Provide the (X, Y) coordinate of the cell's center where the given text is located.  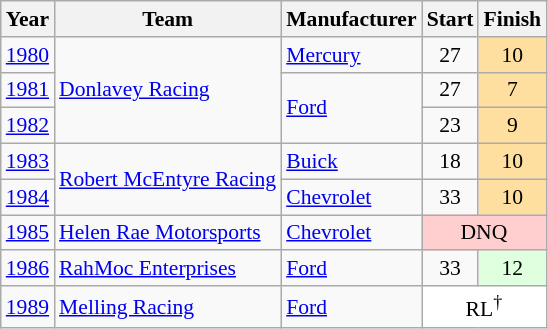
12 (512, 269)
1981 (28, 90)
RahMoc Enterprises (168, 269)
Team (168, 19)
Buick (351, 162)
Helen Rae Motorsports (168, 233)
1984 (28, 197)
7 (512, 90)
Mercury (351, 55)
Robert McEntyre Racing (168, 180)
1982 (28, 126)
Melling Racing (168, 306)
1989 (28, 306)
18 (450, 162)
1980 (28, 55)
Year (28, 19)
Start (450, 19)
9 (512, 126)
1983 (28, 162)
Donlavey Racing (168, 90)
DNQ (484, 233)
Manufacturer (351, 19)
23 (450, 126)
RL† (484, 306)
1985 (28, 233)
Finish (512, 19)
1986 (28, 269)
